Detect which cell encompasses the target text, then output its [X, Y] center coordinate. 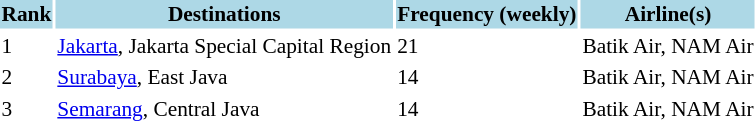
2 [26, 77]
Frequency (weekly) [487, 14]
Airline(s) [668, 14]
Rank [26, 14]
1 [26, 46]
14 [487, 77]
Surabaya, East Java [224, 77]
Destinations [224, 14]
Jakarta, Jakarta Special Capital Region [224, 46]
21 [487, 46]
